Find where the given text appears and provide that cell's center as [X, Y] coordinate. 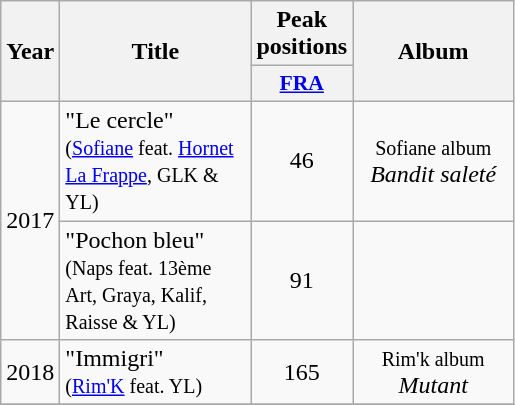
2018 [30, 372]
46 [302, 160]
Sofiane albumBandit saleté [434, 160]
Title [156, 52]
Year [30, 52]
165 [302, 372]
Peak positions [302, 34]
Album [434, 52]
Rim'k albumMutant [434, 372]
91 [302, 280]
"Le cercle" (Sofiane feat. Hornet La Frappe, GLK & YL) [156, 160]
FRA [302, 84]
2017 [30, 220]
"Immigri" (Rim'K feat. YL) [156, 372]
"Pochon bleu" (Naps feat. 13ème Art, Graya, Kalif, Raisse & YL) [156, 280]
